Capture the cell that displays the provided text and extract its [x, y] central coordinate. 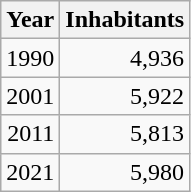
1990 [30, 58]
5,922 [125, 96]
5,980 [125, 172]
5,813 [125, 134]
2001 [30, 96]
Year [30, 20]
4,936 [125, 58]
2021 [30, 172]
Inhabitants [125, 20]
2011 [30, 134]
